For the text-containing cell, return its midpoint in (X, Y) coordinate format. 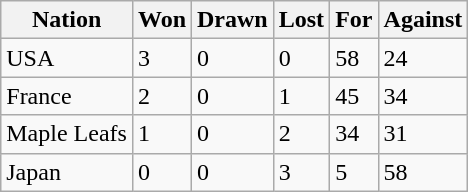
USA (67, 58)
Nation (67, 20)
Drawn (233, 20)
For (354, 20)
Japan (67, 172)
Lost (301, 20)
Won (162, 20)
45 (354, 96)
Maple Leafs (67, 134)
France (67, 96)
24 (423, 58)
31 (423, 134)
Against (423, 20)
5 (354, 172)
